Scan for the cell matching the given text and deliver its (x, y) coordinate at center. 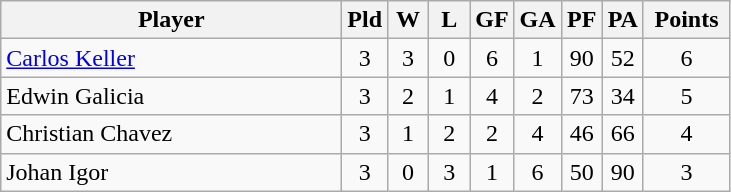
50 (582, 172)
Edwin Galicia (172, 96)
66 (622, 134)
GA (538, 20)
GF (492, 20)
Carlos Keller (172, 58)
Points (686, 20)
Player (172, 20)
W (408, 20)
PF (582, 20)
Pld (365, 20)
52 (622, 58)
5 (686, 96)
Christian Chavez (172, 134)
46 (582, 134)
34 (622, 96)
Johan Igor (172, 172)
73 (582, 96)
L (450, 20)
PA (622, 20)
